Locate the cell with the specified text and output its [X, Y] center coordinate. 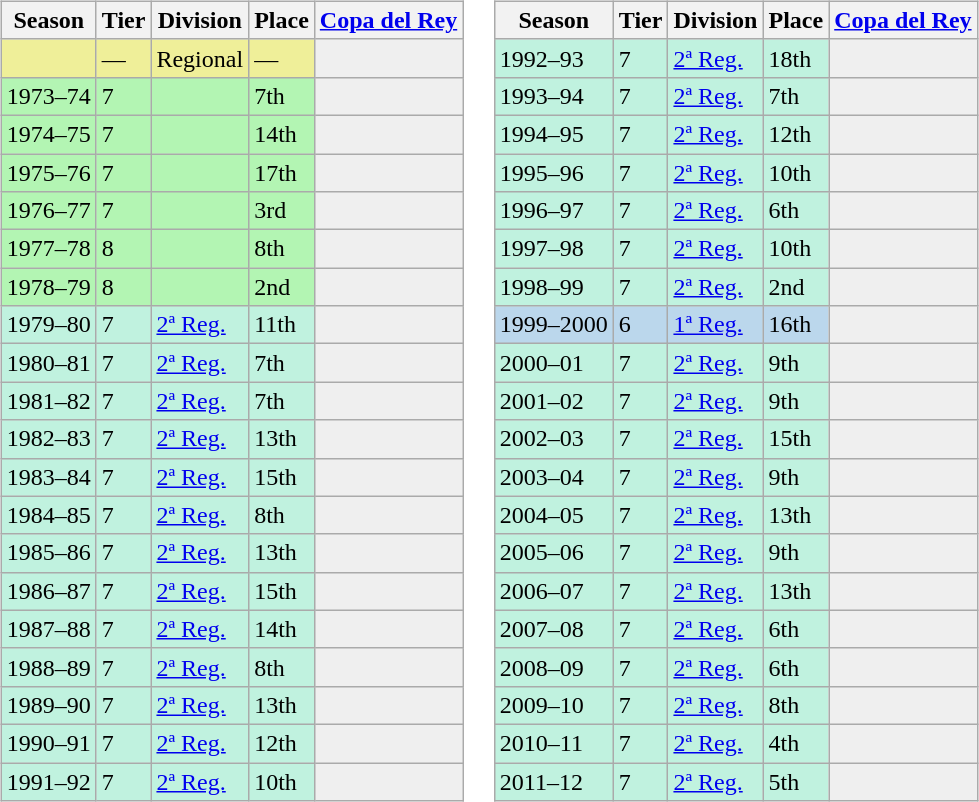
1990–91 [48, 743]
Regional [200, 58]
2007–08 [554, 629]
11th [282, 325]
1997–98 [554, 249]
2009–10 [554, 705]
1986–87 [48, 591]
1991–92 [48, 781]
2008–09 [554, 667]
2001–02 [554, 401]
1983–84 [48, 477]
1992–93 [554, 58]
1977–78 [48, 249]
1973–74 [48, 96]
1994–95 [554, 134]
2003–04 [554, 477]
1996–97 [554, 211]
1995–96 [554, 173]
5th [796, 781]
1ª Reg. [716, 325]
18th [796, 58]
1993–94 [554, 96]
2000–01 [554, 363]
2005–06 [554, 553]
1979–80 [48, 325]
2002–03 [554, 439]
17th [282, 173]
6 [640, 325]
1978–79 [48, 287]
2004–05 [554, 515]
1989–90 [48, 705]
1999–2000 [554, 325]
2006–07 [554, 591]
1980–81 [48, 363]
1988–89 [48, 667]
4th [796, 743]
1998–99 [554, 287]
2011–12 [554, 781]
1981–82 [48, 401]
3rd [282, 211]
1987–88 [48, 629]
2010–11 [554, 743]
1975–76 [48, 173]
1974–75 [48, 134]
1976–77 [48, 211]
1984–85 [48, 515]
1982–83 [48, 439]
1985–86 [48, 553]
16th [796, 325]
